Extract the [x, y] coordinate from the center of the cell holding the provided text.  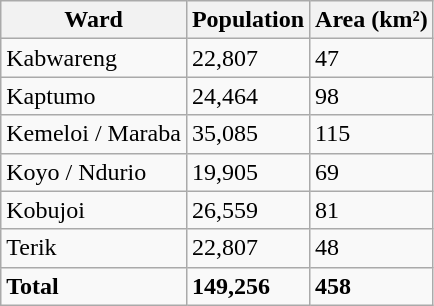
19,905 [248, 172]
98 [372, 96]
115 [372, 134]
Population [248, 20]
Ward [94, 20]
69 [372, 172]
35,085 [248, 134]
47 [372, 58]
Kabwareng [94, 58]
26,559 [248, 210]
81 [372, 210]
Total [94, 286]
149,256 [248, 286]
Kaptumo [94, 96]
Kobujoi [94, 210]
Terik [94, 248]
48 [372, 248]
Koyo / Ndurio [94, 172]
458 [372, 286]
Kemeloi / Maraba [94, 134]
Area (km²) [372, 20]
24,464 [248, 96]
